Return [x, y] of the center of cell containing provided text 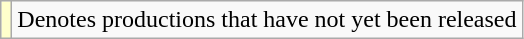
Denotes productions that have not yet been released [267, 20]
